Pinpoint the cell where the given text exists, returning its (x, y) midpoint coordinate. 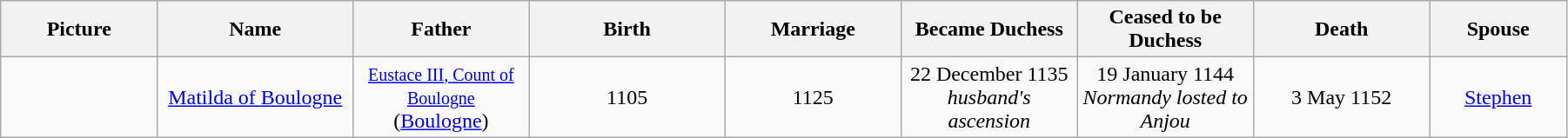
22 December 1135husband's ascension (989, 97)
Picture (79, 30)
19 January 1144Normandy losted to Anjou (1165, 97)
Name (256, 30)
Ceased to be Duchess (1165, 30)
Spouse (1498, 30)
Stephen (1498, 97)
Father (441, 30)
Became Duchess (989, 30)
Matilda of Boulogne (256, 97)
1105 (627, 97)
Eustace III, Count of Boulogne(Boulogne) (441, 97)
3 May 1152 (1341, 97)
Marriage (813, 30)
Death (1341, 30)
Birth (627, 30)
1125 (813, 97)
